Return the (X, Y) coordinate for the center point of the cell that contains the specified text.  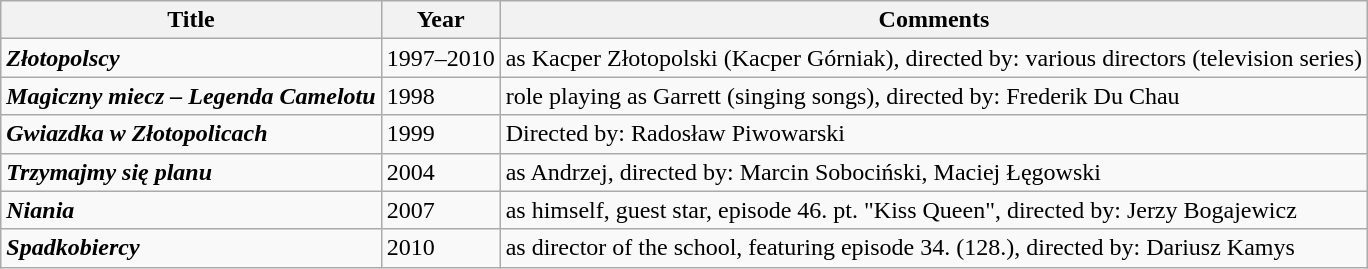
as Andrzej, directed by: Marcin Sobociński, Maciej Łęgowski (934, 172)
as Kacper Złotopolski (Kacper Górniak), directed by: various directors (television series) (934, 58)
Year (440, 20)
Comments (934, 20)
role playing as Garrett (singing songs), directed by: Frederik Du Chau (934, 96)
Directed by: Radosław Piwowarski (934, 134)
2007 (440, 210)
2004 (440, 172)
Niania (191, 210)
2010 (440, 248)
as himself, guest star, episode 46. pt. "Kiss Queen", directed by: Jerzy Bogajewicz (934, 210)
Title (191, 20)
1998 (440, 96)
as director of the school, featuring episode 34. (128.), directed by: Dariusz Kamys (934, 248)
Złotopolscy (191, 58)
Trzymajmy się planu (191, 172)
Gwiazdka w Złotopolicach (191, 134)
Spadkobiercy (191, 248)
Magiczny miecz – Legenda Camelotu (191, 96)
1999 (440, 134)
1997–2010 (440, 58)
